Detect which cell encompasses the target text, then output its (X, Y) center coordinate. 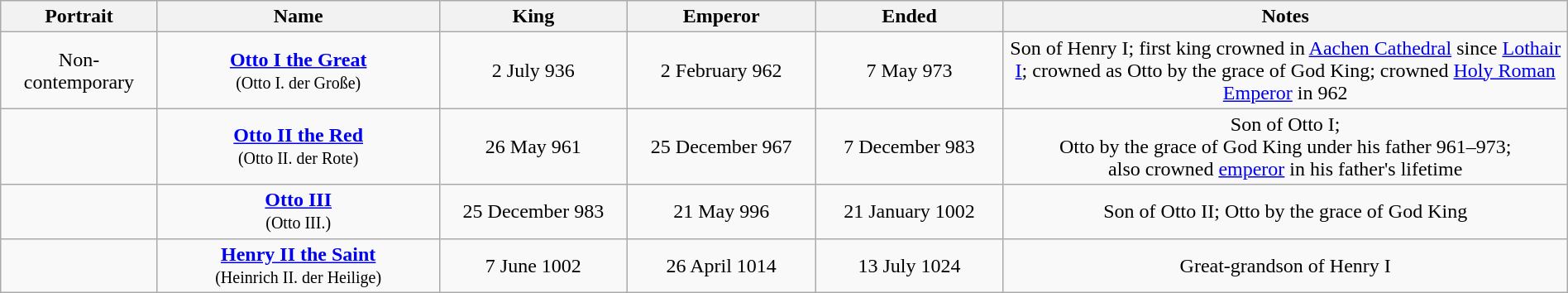
25 December 967 (721, 146)
21 January 1002 (910, 212)
Otto I the Great(Otto I. der Große) (298, 70)
Great-grandson of Henry I (1285, 265)
7 December 983 (910, 146)
Son of Otto I;Otto by the grace of God King under his father 961–973;also crowned emperor in his father's lifetime (1285, 146)
Son of Otto II; Otto by the grace of God King (1285, 212)
2 July 936 (533, 70)
Henry II the Saint(Heinrich II. der Heilige) (298, 265)
13 July 1024 (910, 265)
21 May 996 (721, 212)
Name (298, 17)
26 May 961 (533, 146)
Otto II the Red(Otto II. der Rote) (298, 146)
Portrait (79, 17)
Emperor (721, 17)
7 June 1002 (533, 265)
Notes (1285, 17)
King (533, 17)
Otto III(Otto III.) (298, 212)
Non-contemporary (79, 70)
26 April 1014 (721, 265)
7 May 973 (910, 70)
Son of Henry I; first king crowned in Aachen Cathedral since Lothair I; crowned as Otto by the grace of God King; crowned Holy Roman Emperor in 962 (1285, 70)
Ended (910, 17)
25 December 983 (533, 212)
2 February 962 (721, 70)
